Find where the given text appears and provide that cell's center as (X, Y) coordinate. 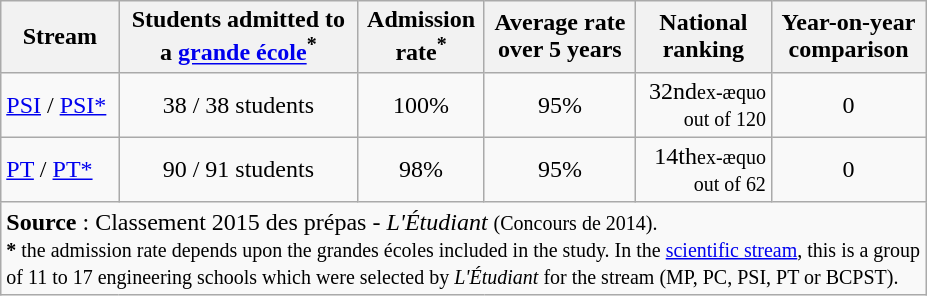
100% (422, 104)
32ndex-æquoout of 120 (703, 104)
PSI / PSI* (60, 104)
98% (422, 170)
Nationalranking (703, 37)
Students admitted toa grande école* (238, 37)
38 / 38 students (238, 104)
90 / 91 students (238, 170)
Admissionrate* (422, 37)
Year-on-yearcomparison (848, 37)
PT / PT* (60, 170)
Stream (60, 37)
14thex-æquoout of 62 (703, 170)
Average rateover 5 years (560, 37)
